Find where the given text appears and provide that cell's center as (X, Y) coordinate. 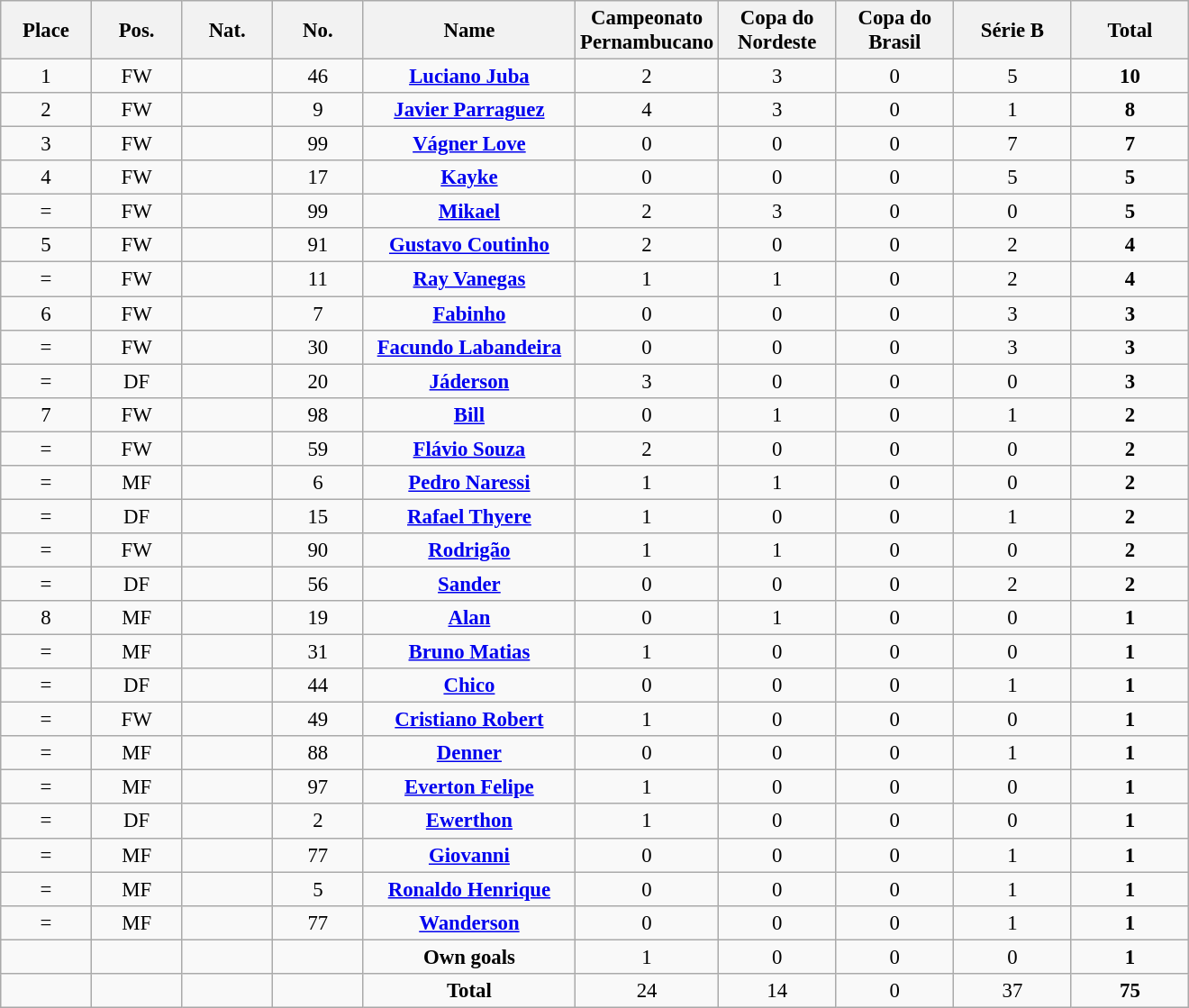
Own goals (469, 957)
30 (319, 347)
31 (319, 652)
No. (319, 31)
49 (319, 720)
Place (47, 31)
Rodrigão (469, 550)
91 (319, 246)
97 (319, 787)
Sander (469, 584)
Chico (469, 686)
75 (1130, 991)
Ronaldo Henrique (469, 889)
14 (776, 991)
24 (647, 991)
Rafael Thyere (469, 516)
Wanderson (469, 922)
9 (319, 110)
Luciano Juba (469, 77)
37 (1012, 991)
Fabinho (469, 313)
Cristiano Robert (469, 720)
Pedro Naressi (469, 483)
Vágner Love (469, 144)
11 (319, 279)
17 (319, 177)
Bruno Matias (469, 652)
Facundo Labandeira (469, 347)
88 (319, 753)
Name (469, 31)
Flávio Souza (469, 449)
Denner (469, 753)
Nat. (227, 31)
Campeonato Pernambucano (647, 31)
Bill (469, 414)
98 (319, 414)
15 (319, 516)
90 (319, 550)
Javier Parraguez (469, 110)
Copa do Nordeste (776, 31)
10 (1130, 77)
Kayke (469, 177)
56 (319, 584)
Gustavo Coutinho (469, 246)
Pos. (137, 31)
Ewerthon (469, 822)
Mikael (469, 212)
Ray Vanegas (469, 279)
59 (319, 449)
Série B (1012, 31)
Jáderson (469, 381)
46 (319, 77)
Alan (469, 618)
19 (319, 618)
20 (319, 381)
44 (319, 686)
Everton Felipe (469, 787)
Giovanni (469, 855)
Copa do Brasil (895, 31)
